Provide the (x, y) coordinate of the cell's center where the given text is located.  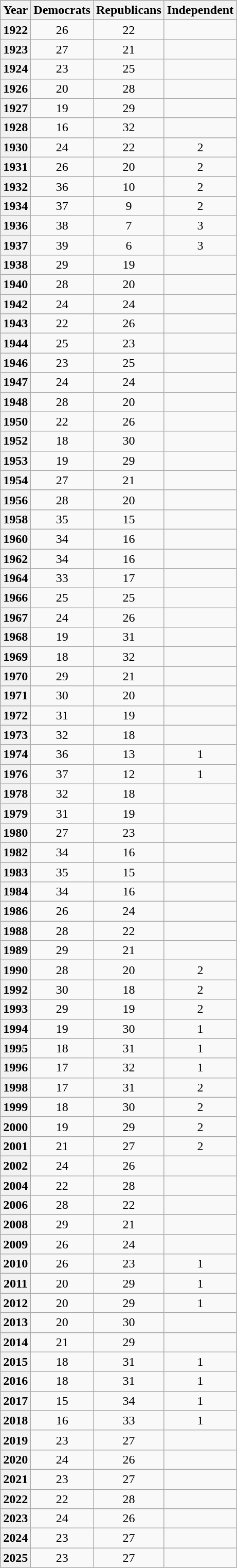
2018 (15, 1420)
2000 (15, 1126)
1996 (15, 1068)
2002 (15, 1166)
2013 (15, 1323)
1984 (15, 892)
2016 (15, 1381)
1958 (15, 519)
Year (15, 10)
1931 (15, 167)
1943 (15, 324)
2008 (15, 1225)
2022 (15, 1499)
12 (129, 774)
1938 (15, 265)
1976 (15, 774)
1952 (15, 441)
1937 (15, 245)
1946 (15, 363)
9 (129, 206)
2001 (15, 1146)
13 (129, 754)
1956 (15, 500)
39 (62, 245)
2017 (15, 1401)
2012 (15, 1303)
38 (62, 225)
1995 (15, 1048)
1968 (15, 637)
1969 (15, 657)
2023 (15, 1519)
1966 (15, 598)
2010 (15, 1264)
2011 (15, 1283)
1927 (15, 108)
Republicans (129, 10)
1986 (15, 911)
2019 (15, 1440)
1922 (15, 30)
1944 (15, 343)
1973 (15, 735)
1942 (15, 304)
1972 (15, 715)
1928 (15, 128)
1923 (15, 49)
Democrats (62, 10)
6 (129, 245)
2024 (15, 1538)
1964 (15, 578)
1932 (15, 186)
1962 (15, 558)
1980 (15, 833)
1947 (15, 382)
1982 (15, 852)
1924 (15, 69)
1992 (15, 990)
2004 (15, 1185)
1974 (15, 754)
2015 (15, 1362)
1989 (15, 950)
1983 (15, 872)
1948 (15, 402)
1930 (15, 147)
1934 (15, 206)
1990 (15, 970)
1999 (15, 1107)
1993 (15, 1009)
2009 (15, 1244)
2025 (15, 1558)
7 (129, 225)
1954 (15, 480)
Independent (200, 10)
1998 (15, 1087)
1979 (15, 813)
1950 (15, 421)
1971 (15, 696)
2014 (15, 1342)
1978 (15, 794)
1953 (15, 461)
10 (129, 186)
1970 (15, 676)
1936 (15, 225)
1926 (15, 89)
2020 (15, 1459)
1988 (15, 931)
1940 (15, 285)
2006 (15, 1205)
1994 (15, 1029)
1967 (15, 618)
1960 (15, 539)
2021 (15, 1479)
